Return the (x, y) coordinate for the center point of the cell that contains the specified text.  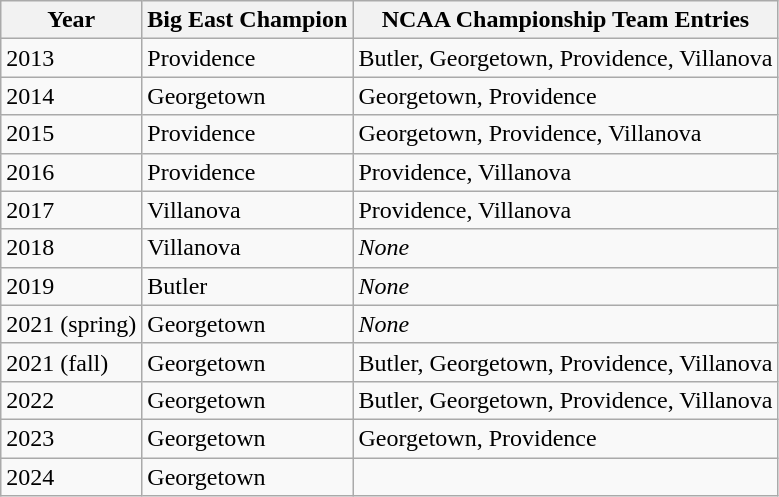
2017 (72, 210)
Year (72, 20)
2018 (72, 248)
NCAA Championship Team Entries (566, 20)
2021 (spring) (72, 324)
2023 (72, 438)
2019 (72, 286)
2013 (72, 58)
Butler (248, 286)
Big East Champion (248, 20)
2021 (fall) (72, 362)
2015 (72, 134)
Georgetown, Providence, Villanova (566, 134)
2014 (72, 96)
2016 (72, 172)
2024 (72, 477)
2022 (72, 400)
